Pinpoint the cell where the given text exists, returning its (x, y) midpoint coordinate. 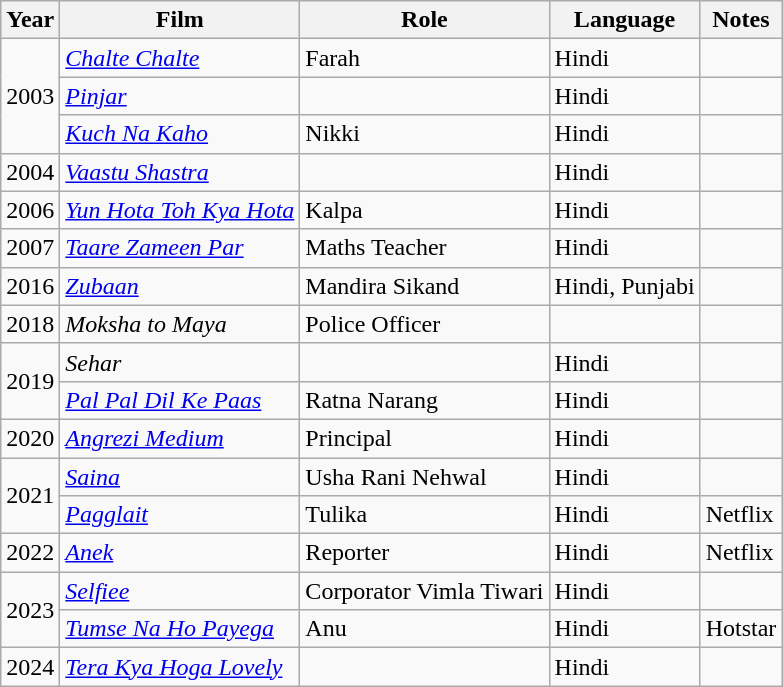
Pagglait (180, 515)
Taare Zameen Par (180, 248)
Film (180, 20)
2004 (30, 172)
Mandira Sikand (424, 286)
2007 (30, 248)
2003 (30, 96)
Pal Pal Dil Ke Paas (180, 400)
Saina (180, 477)
Notes (741, 20)
Tumse Na Ho Payega (180, 629)
Pinjar (180, 96)
Ratna Narang (424, 400)
2016 (30, 286)
Nikki (424, 134)
2024 (30, 667)
Year (30, 20)
Selfiee (180, 591)
Zubaan (180, 286)
Maths Teacher (424, 248)
Sehar (180, 362)
Yun Hota Toh Kya Hota (180, 210)
Tera Kya Hoga Lovely (180, 667)
Corporator Vimla Tiwari (424, 591)
2019 (30, 381)
Anek (180, 553)
Hindi, Punjabi (624, 286)
2021 (30, 496)
Language (624, 20)
Chalte Chalte (180, 58)
Farah (424, 58)
Usha Rani Nehwal (424, 477)
Anu (424, 629)
Hotstar (741, 629)
2023 (30, 610)
Angrezi Medium (180, 438)
Police Officer (424, 324)
Kalpa (424, 210)
2022 (30, 553)
Moksha to Maya (180, 324)
2018 (30, 324)
2020 (30, 438)
Principal (424, 438)
Reporter (424, 553)
Tulika (424, 515)
Kuch Na Kaho (180, 134)
2006 (30, 210)
Role (424, 20)
Vaastu Shastra (180, 172)
